Find where the given text appears and provide that cell's center as [x, y] coordinate. 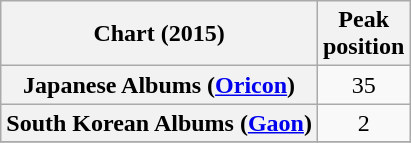
South Korean Albums (Gaon) [160, 123]
Japanese Albums (Oricon) [160, 85]
Peakposition [363, 34]
Chart (2015) [160, 34]
35 [363, 85]
2 [363, 123]
